Extract the (x, y) coordinate from the center of the cell holding the provided text.  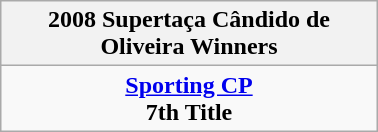
2008 Supertaça Cândido de Oliveira Winners (189, 34)
Sporting CP7th Title (189, 98)
